Pinpoint the cell where the given text exists, returning its [X, Y] midpoint coordinate. 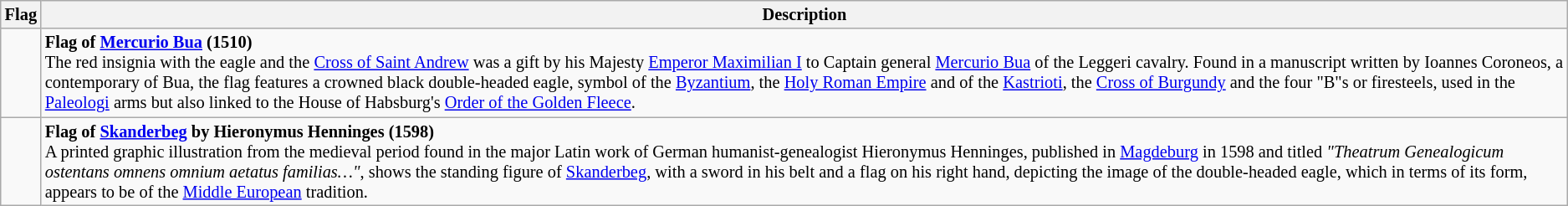
Description [804, 14]
Flag [21, 14]
